Identify which cell holds the provided text, then report its [x, y] central coordinate. 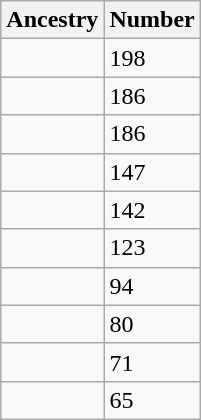
123 [152, 248]
80 [152, 324]
Ancestry [52, 20]
147 [152, 172]
Number [152, 20]
71 [152, 362]
142 [152, 210]
65 [152, 400]
94 [152, 286]
198 [152, 58]
